From the cell containing the given text, extract its center point as [X, Y] coordinate. 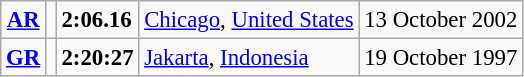
AR [24, 20]
Chicago, United States [249, 20]
GR [24, 58]
2:20:27 [98, 58]
13 October 2002 [441, 20]
2:06.16 [98, 20]
Jakarta, Indonesia [249, 58]
19 October 1997 [441, 58]
